Capture the cell that displays the provided text and extract its (x, y) central coordinate. 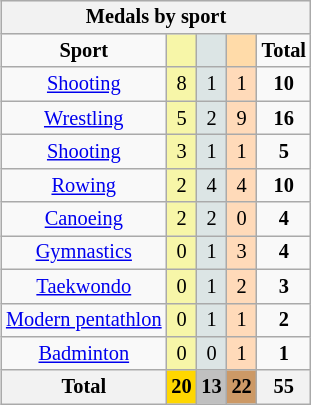
8 (181, 84)
Badminton (84, 354)
Wrestling (84, 118)
Medals by sport (156, 17)
Canoeing (84, 219)
Taekwondo (84, 286)
Gymnastics (84, 253)
13 (212, 387)
55 (284, 387)
16 (284, 118)
9 (242, 118)
22 (242, 387)
Sport (84, 51)
20 (181, 387)
Modern pentathlon (84, 320)
Rowing (84, 185)
